For the text-containing cell, return its midpoint in [X, Y] coordinate format. 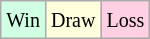
Win [24, 20]
Draw [72, 20]
Loss [126, 20]
